For the text-containing cell, return its midpoint in [X, Y] coordinate format. 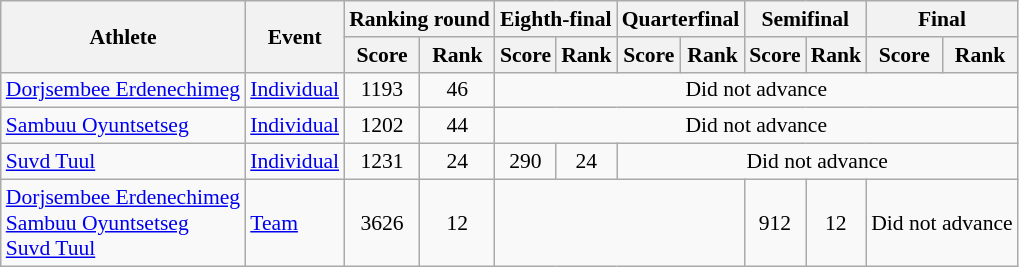
Eighth-final [556, 19]
Suvd Tuul [123, 162]
912 [774, 222]
44 [458, 126]
Dorjsembee Erdenechimeg Sambuu Oyuntsetseg Suvd Tuul [123, 222]
Ranking round [420, 19]
Athlete [123, 36]
Quarterfinal [681, 19]
3626 [382, 222]
1231 [382, 162]
290 [526, 162]
Final [942, 19]
Event [294, 36]
Semifinal [805, 19]
1193 [382, 90]
Team [294, 222]
Sambuu Oyuntsetseg [123, 126]
1202 [382, 126]
46 [458, 90]
Dorjsembee Erdenechimeg [123, 90]
